Return [x, y] of the center of cell containing provided text 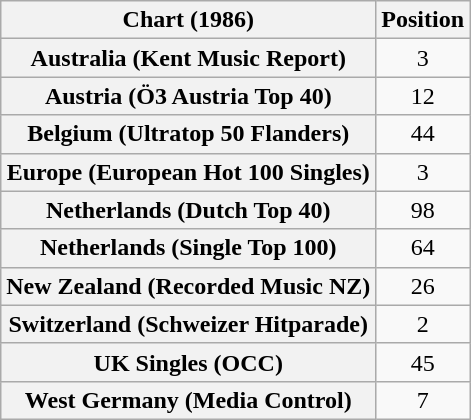
45 [423, 362]
Europe (European Hot 100 Singles) [188, 172]
Australia (Kent Music Report) [188, 58]
98 [423, 210]
Netherlands (Dutch Top 40) [188, 210]
Chart (1986) [188, 20]
26 [423, 286]
West Germany (Media Control) [188, 400]
Austria (Ö3 Austria Top 40) [188, 96]
UK Singles (OCC) [188, 362]
Position [423, 20]
Switzerland (Schweizer Hitparade) [188, 324]
44 [423, 134]
New Zealand (Recorded Music NZ) [188, 286]
Belgium (Ultratop 50 Flanders) [188, 134]
64 [423, 248]
12 [423, 96]
Netherlands (Single Top 100) [188, 248]
2 [423, 324]
7 [423, 400]
